Provide the (X, Y) coordinate of the cell's center where the given text is located.  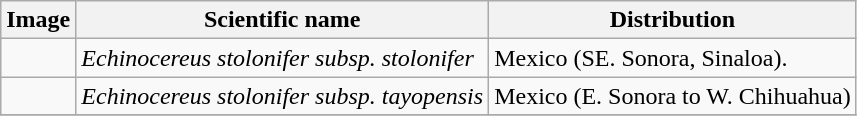
Echinocereus stolonifer subsp. tayopensis (282, 96)
Echinocereus stolonifer subsp. stolonifer (282, 58)
Mexico (E. Sonora to W. Chihuahua) (673, 96)
Distribution (673, 20)
Image (38, 20)
Scientific name (282, 20)
Mexico (SE. Sonora, Sinaloa). (673, 58)
